From the cell containing the given text, extract its center point as [x, y] coordinate. 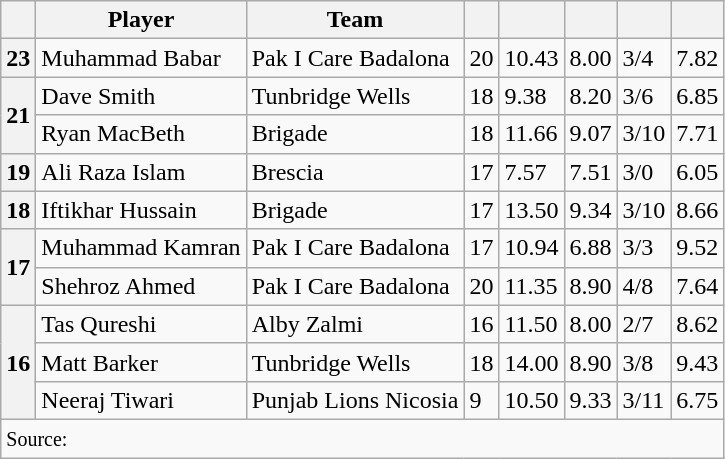
9.38 [532, 96]
9.43 [698, 362]
9 [482, 400]
23 [18, 58]
Ryan MacBeth [141, 134]
21 [18, 115]
7.64 [698, 286]
8.62 [698, 324]
Tas Qureshi [141, 324]
Shehroz Ahmed [141, 286]
3/3 [644, 248]
9.34 [590, 210]
Alby Zalmi [355, 324]
7.57 [532, 172]
3/4 [644, 58]
11.66 [532, 134]
7.71 [698, 134]
3/11 [644, 400]
Brescia [355, 172]
14.00 [532, 362]
19 [18, 172]
Muhammad Kamran [141, 248]
6.05 [698, 172]
3/0 [644, 172]
11.35 [532, 286]
8.20 [590, 96]
2/7 [644, 324]
3/6 [644, 96]
4/8 [644, 286]
7.82 [698, 58]
6.75 [698, 400]
Matt Barker [141, 362]
Team [355, 20]
6.88 [590, 248]
8.66 [698, 210]
Dave Smith [141, 96]
11.50 [532, 324]
9.07 [590, 134]
Muhammad Babar [141, 58]
Player [141, 20]
13.50 [532, 210]
10.94 [532, 248]
10.43 [532, 58]
Neeraj Tiwari [141, 400]
Ali Raza Islam [141, 172]
Source: [362, 438]
9.33 [590, 400]
10.50 [532, 400]
Punjab Lions Nicosia [355, 400]
Iftikhar Hussain [141, 210]
3/8 [644, 362]
9.52 [698, 248]
6.85 [698, 96]
7.51 [590, 172]
